From the cell containing the given text, extract its center point as (X, Y) coordinate. 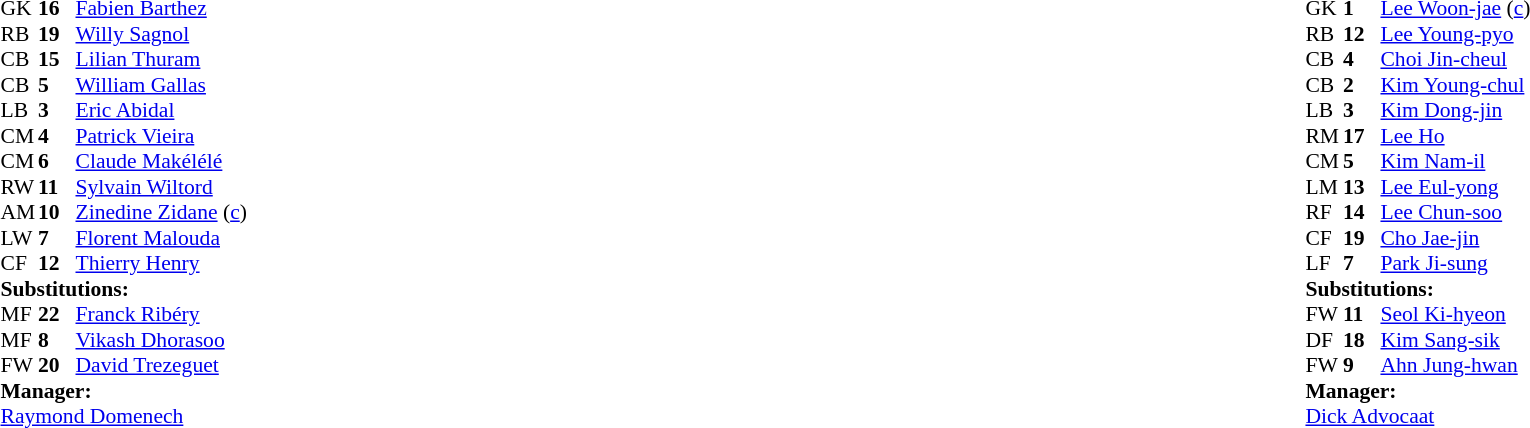
Kim Nam-il (1455, 161)
Patrick Vieira (162, 136)
Zinedine Zidane (c) (162, 213)
AM (19, 213)
Cho Jae-jin (1455, 238)
9 (1362, 365)
LW (19, 238)
20 (57, 365)
Choi Jin-cheul (1455, 59)
13 (1362, 187)
Lee Chun-soo (1455, 213)
18 (1362, 340)
Franck Ribéry (162, 315)
22 (57, 315)
8 (57, 340)
6 (57, 161)
RW (19, 187)
Lilian Thuram (162, 59)
14 (1362, 213)
LF (1324, 263)
RF (1324, 213)
15 (57, 59)
Claude Makélélé (162, 161)
LM (1324, 187)
David Trezeguet (162, 365)
Kim Sang-sik (1455, 340)
Park Ji-sung (1455, 263)
Sylvain Wiltord (162, 187)
Lee Eul-yong (1455, 187)
Lee Ho (1455, 136)
10 (57, 213)
Eric Abidal (162, 111)
Kim Young-chul (1455, 85)
Thierry Henry (162, 263)
Seol Ki-hyeon (1455, 315)
Kim Dong-jin (1455, 111)
DF (1324, 340)
RM (1324, 136)
Florent Malouda (162, 238)
Ahn Jung-hwan (1455, 365)
Vikash Dhorasoo (162, 340)
Willy Sagnol (162, 34)
Lee Young-pyo (1455, 34)
William Gallas (162, 85)
17 (1362, 136)
2 (1362, 85)
